Scan for the cell matching the given text and deliver its [x, y] coordinate at center. 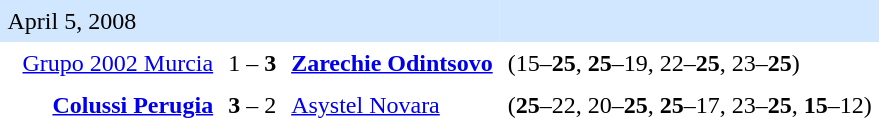
(15–25, 25–19, 22–25, 23–25) [690, 63]
Zarechie Odintsovo [392, 63]
Grupo 2002 Murcia [118, 63]
April 5, 2008 [250, 21]
1 – 3 [252, 63]
